Determine the [X, Y] coordinate at the center of the cell enclosing the given text.  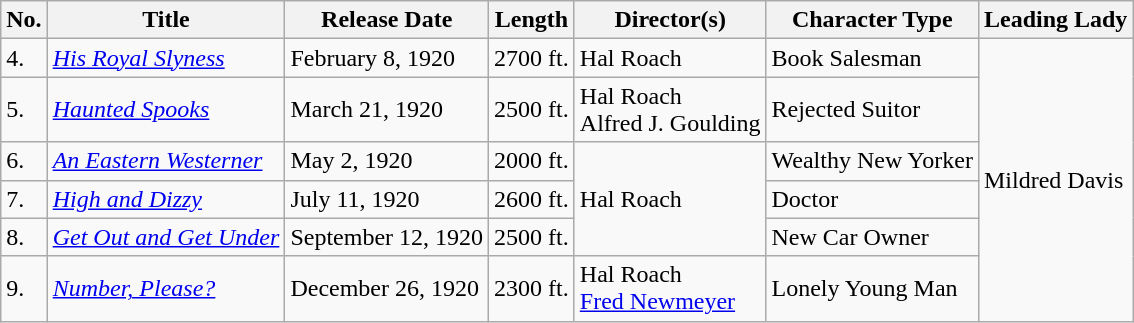
2300 ft. [532, 288]
Title [166, 20]
7. [24, 199]
Rejected Suitor [872, 110]
December 26, 1920 [387, 288]
Leading Lady [1055, 20]
High and Dizzy [166, 199]
Doctor [872, 199]
An Eastern Westerner [166, 161]
Character Type [872, 20]
Wealthy New Yorker [872, 161]
6. [24, 161]
No. [24, 20]
2600 ft. [532, 199]
September 12, 1920 [387, 237]
Director(s) [670, 20]
Length [532, 20]
New Car Owner [872, 237]
5. [24, 110]
Haunted Spooks [166, 110]
July 11, 1920 [387, 199]
8. [24, 237]
February 8, 1920 [387, 58]
His Royal Slyness [166, 58]
Release Date [387, 20]
Hal RoachFred Newmeyer [670, 288]
Get Out and Get Under [166, 237]
Book Salesman [872, 58]
2700 ft. [532, 58]
9. [24, 288]
Mildred Davis [1055, 180]
4. [24, 58]
Hal RoachAlfred J. Goulding [670, 110]
Number, Please? [166, 288]
March 21, 1920 [387, 110]
May 2, 1920 [387, 161]
2000 ft. [532, 161]
Lonely Young Man [872, 288]
